Identify which cell holds the provided text, then report its (x, y) central coordinate. 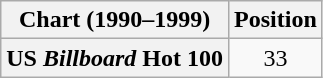
33 (276, 58)
Position (276, 20)
US Billboard Hot 100 (115, 58)
Chart (1990–1999) (115, 20)
